Provide the [X, Y] coordinate of the cell's center where the given text is located.  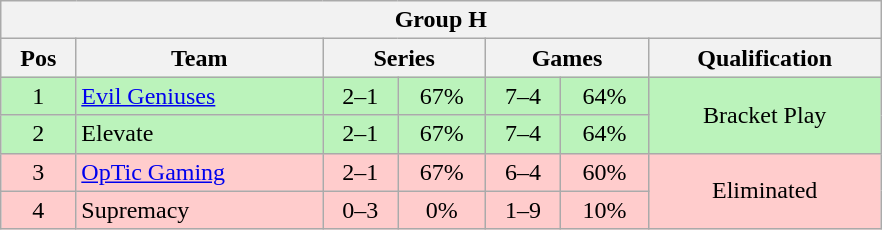
Evil Geniuses [200, 96]
10% [605, 210]
0% [442, 210]
2 [38, 134]
60% [605, 172]
Pos [38, 58]
4 [38, 210]
Supremacy [200, 210]
1 [38, 96]
Bracket Play [764, 115]
Games [568, 58]
Eliminated [764, 191]
Qualification [764, 58]
Series [404, 58]
6–4 [524, 172]
OpTic Gaming [200, 172]
Team [200, 58]
Group H [441, 20]
1–9 [524, 210]
0–3 [360, 210]
3 [38, 172]
Elevate [200, 134]
